Find where the given text appears and provide that cell's center as (x, y) coordinate. 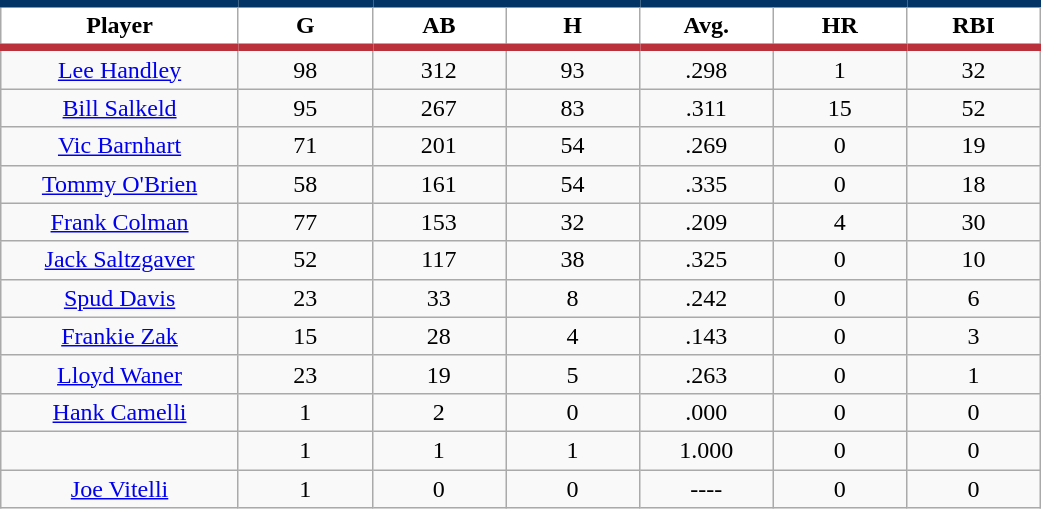
Joe Vitelli (120, 489)
6 (974, 298)
Bill Salkeld (120, 108)
Avg. (706, 26)
H (573, 26)
.325 (706, 260)
117 (439, 260)
71 (305, 146)
Vic Barnhart (120, 146)
HR (840, 26)
8 (573, 298)
Jack Saltzgaver (120, 260)
98 (305, 68)
G (305, 26)
38 (573, 260)
.209 (706, 222)
Lloyd Waner (120, 374)
2 (439, 412)
Frank Colman (120, 222)
10 (974, 260)
.335 (706, 184)
.269 (706, 146)
AB (439, 26)
267 (439, 108)
312 (439, 68)
RBI (974, 26)
83 (573, 108)
Tommy O'Brien (120, 184)
1.000 (706, 450)
153 (439, 222)
95 (305, 108)
.263 (706, 374)
58 (305, 184)
Spud Davis (120, 298)
Frankie Zak (120, 336)
93 (573, 68)
77 (305, 222)
5 (573, 374)
Hank Camelli (120, 412)
201 (439, 146)
.311 (706, 108)
30 (974, 222)
---- (706, 489)
28 (439, 336)
.000 (706, 412)
.143 (706, 336)
.242 (706, 298)
33 (439, 298)
18 (974, 184)
Player (120, 26)
3 (974, 336)
Lee Handley (120, 68)
161 (439, 184)
.298 (706, 68)
